Scan for the cell matching the given text and deliver its (x, y) coordinate at center. 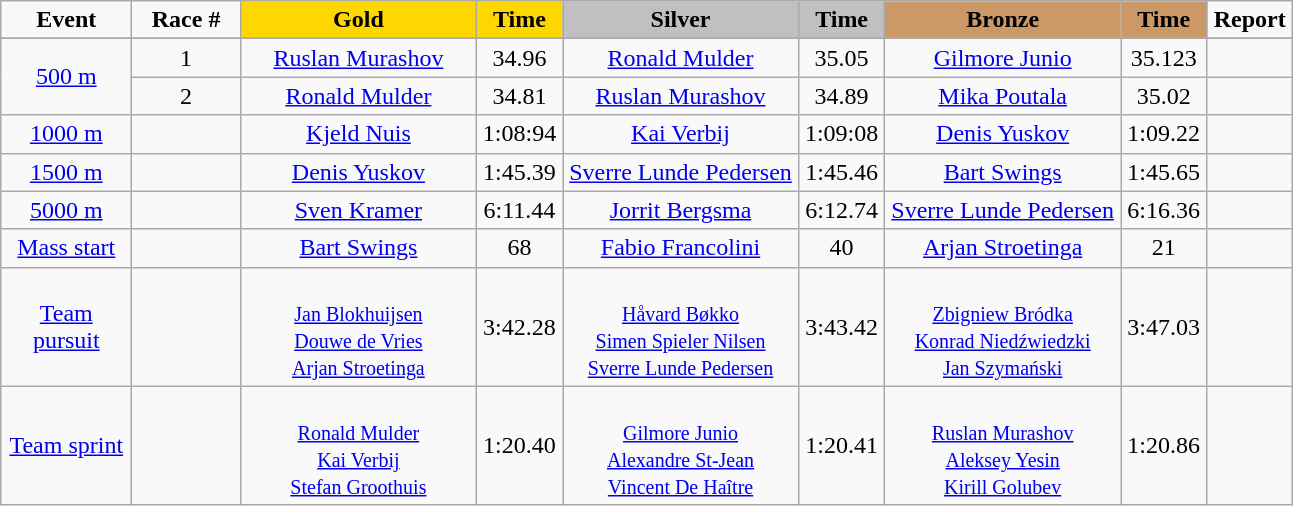
Event (66, 20)
Team sprint (66, 446)
1:20.41 (842, 446)
35.05 (842, 58)
3:47.03 (1164, 326)
Gilmore Junio (1003, 58)
Bronze (1003, 20)
6:12.74 (842, 210)
5000 m (66, 210)
3:42.28 (519, 326)
35.123 (1164, 58)
Silver (680, 20)
Race # (186, 20)
1500 m (66, 172)
Ruslan MurashovAleksey YesinKirill Golubev (1003, 446)
1000 m (66, 134)
Report (1250, 20)
1:08:94 (519, 134)
34.96 (519, 58)
2 (186, 96)
1:45.65 (1164, 172)
1:09.22 (1164, 134)
Ronald MulderKai VerbijStefan Groothuis (358, 446)
Jorrit Bergsma (680, 210)
6:11.44 (519, 210)
1:09:08 (842, 134)
34.81 (519, 96)
Team pursuit (66, 326)
3:43.42 (842, 326)
Mass start (66, 248)
Sven Kramer (358, 210)
34.89 (842, 96)
Gilmore JunioAlexandre St-JeanVincent De Haître (680, 446)
1:20.40 (519, 446)
6:16.36 (1164, 210)
1:45.39 (519, 172)
1:45.46 (842, 172)
500 m (66, 77)
Kjeld Nuis (358, 134)
Jan BlokhuijsenDouwe de VriesArjan Stroetinga (358, 326)
Arjan Stroetinga (1003, 248)
68 (519, 248)
40 (842, 248)
Gold (358, 20)
Håvard BøkkoSimen Spieler NilsenSverre Lunde Pedersen (680, 326)
35.02 (1164, 96)
Zbigniew BródkaKonrad NiedźwiedzkiJan Szymański (1003, 326)
21 (1164, 248)
Fabio Francolini (680, 248)
1:20.86 (1164, 446)
Mika Poutala (1003, 96)
1 (186, 58)
Kai Verbij (680, 134)
